Return the [x, y] coordinate for the center point of the cell that contains the specified text.  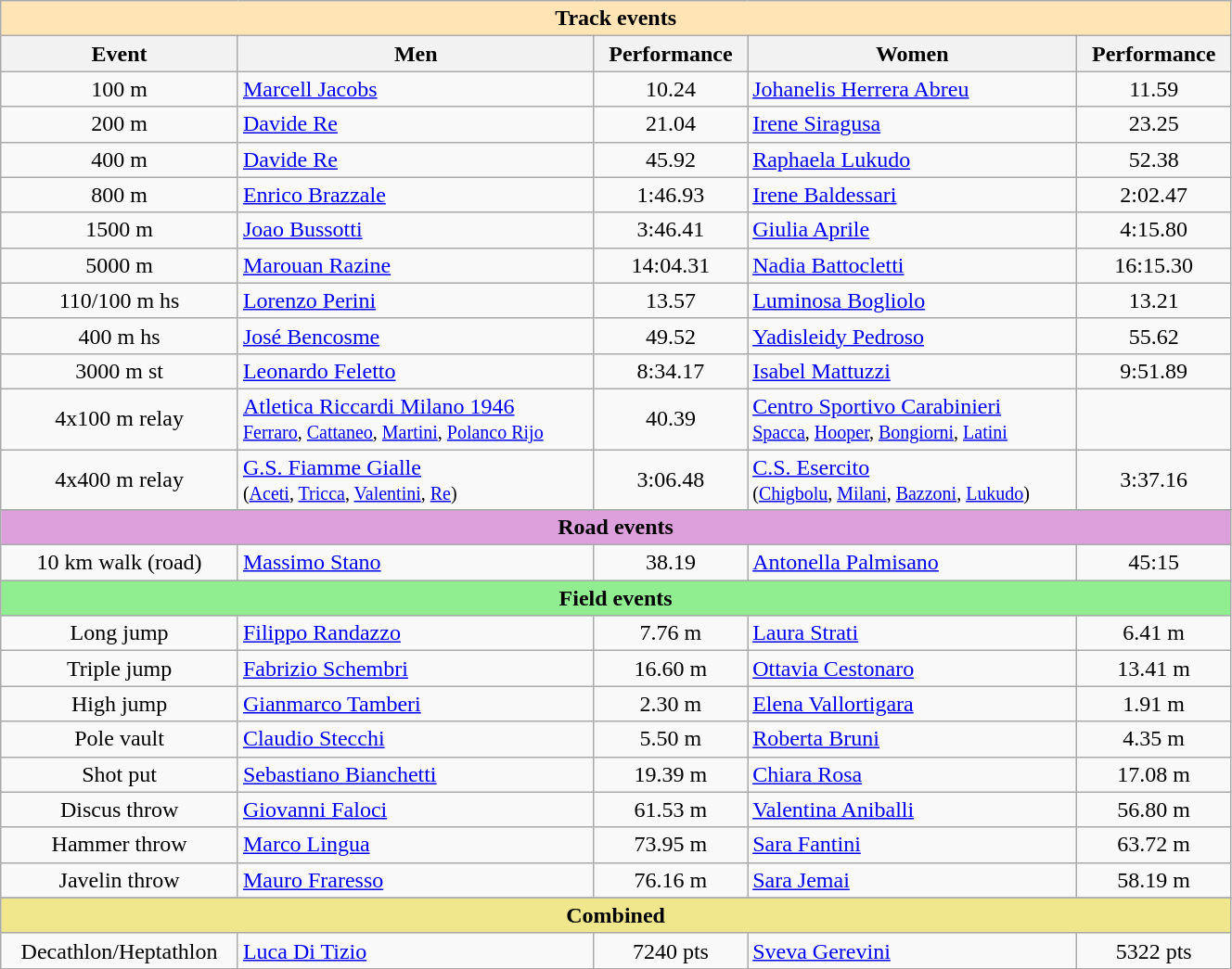
17.08 m [1154, 774]
Irene Siragusa [913, 124]
Marco Lingua [416, 845]
Mauro Fraresso [416, 880]
C.S. Esercito (Chigbolu, Milani, Bazzoni, Lukudo) [913, 478]
High jump [120, 704]
100 m [120, 89]
4x400 m relay [120, 478]
Field events [616, 598]
38.19 [670, 563]
1500 m [120, 230]
Road events [616, 528]
Track events [616, 19]
Centro Sportivo Carabinieri Spacca, Hooper, Bongiorni, Latini [913, 419]
Valentina Aniballi [913, 810]
3:46.41 [670, 230]
Long jump [120, 633]
55.62 [1154, 336]
Elena Vallortigara [913, 704]
Isabel Mattuzzi [913, 371]
Irene Baldessari [913, 195]
10.24 [670, 89]
76.16 m [670, 880]
110/100 m hs [120, 300]
Decathlon/Heptathlon [120, 950]
Massimo Stano [416, 563]
José Bencosme [416, 336]
73.95 m [670, 845]
Roberta Bruni [913, 739]
5000 m [120, 265]
Raphaela Lukudo [913, 159]
Discus throw [120, 810]
4x100 m relay [120, 419]
Fabrizio Schembri [416, 669]
7240 pts [670, 950]
Enrico Brazzale [416, 195]
Joao Bussotti [416, 230]
49.52 [670, 336]
Giulia Aprile [913, 230]
Sebastiano Bianchetti [416, 774]
58.19 m [1154, 880]
200 m [120, 124]
800 m [120, 195]
13.21 [1154, 300]
16.60 m [670, 669]
5322 pts [1154, 950]
2.30 m [670, 704]
Event [120, 54]
5.50 m [670, 739]
16:15.30 [1154, 265]
52.38 [1154, 159]
Marcell Jacobs [416, 89]
61.53 m [670, 810]
45:15 [1154, 563]
14:04.31 [670, 265]
Luminosa Bogliolo [913, 300]
21.04 [670, 124]
Marouan Razine [416, 265]
Filippo Randazzo [416, 633]
3000 m st [120, 371]
400 m hs [120, 336]
Chiara Rosa [913, 774]
2:02.47 [1154, 195]
Laura Strati [913, 633]
7.76 m [670, 633]
Lorenzo Perini [416, 300]
Women [913, 54]
Sara Jemai [913, 880]
Pole vault [120, 739]
3:37.16 [1154, 478]
Sara Fantini [913, 845]
1:46.93 [670, 195]
Shot put [120, 774]
Leonardo Feletto [416, 371]
Johanelis Herrera Abreu [913, 89]
Giovanni Faloci [416, 810]
45.92 [670, 159]
40.39 [670, 419]
8:34.17 [670, 371]
Claudio Stecchi [416, 739]
Combined [616, 915]
Yadisleidy Pedroso [913, 336]
Hammer throw [120, 845]
Luca Di Tizio [416, 950]
13.41 m [1154, 669]
10 km walk (road) [120, 563]
Men [416, 54]
3:06.48 [670, 478]
Nadia Battocletti [913, 265]
4.35 m [1154, 739]
13.57 [670, 300]
11.59 [1154, 89]
Sveva Gerevini [913, 950]
Atletica Riccardi Milano 1946Ferraro, Cattaneo, Martini, Polanco Rijo [416, 419]
63.72 m [1154, 845]
19.39 m [670, 774]
400 m [120, 159]
1.91 m [1154, 704]
6.41 m [1154, 633]
4:15.80 [1154, 230]
9:51.89 [1154, 371]
G.S. Fiamme Gialle (Aceti, Tricca, Valentini, Re) [416, 478]
Ottavia Cestonaro [913, 669]
23.25 [1154, 124]
Triple jump [120, 669]
Antonella Palmisano [913, 563]
Gianmarco Tamberi [416, 704]
56.80 m [1154, 810]
Javelin throw [120, 880]
